Detect which cell encompasses the target text, then output its [X, Y] center coordinate. 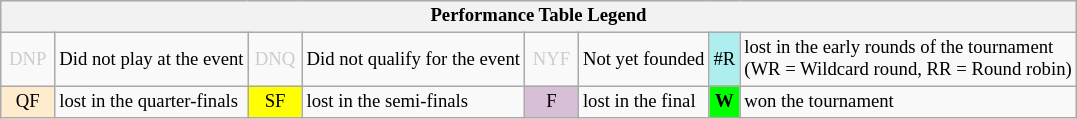
NYF [551, 60]
DNP [28, 60]
won the tournament [908, 102]
Did not play at the event [152, 60]
SF [275, 102]
DNQ [275, 60]
lost in the quarter-finals [152, 102]
lost in the semi-finals [413, 102]
F [551, 102]
lost in the early rounds of the tournament(WR = Wildcard round, RR = Round robin) [908, 60]
#R [724, 60]
Performance Table Legend [538, 16]
W [724, 102]
Not yet founded [643, 60]
QF [28, 102]
Did not qualify for the event [413, 60]
lost in the final [643, 102]
